Capture the cell that displays the provided text and extract its [x, y] central coordinate. 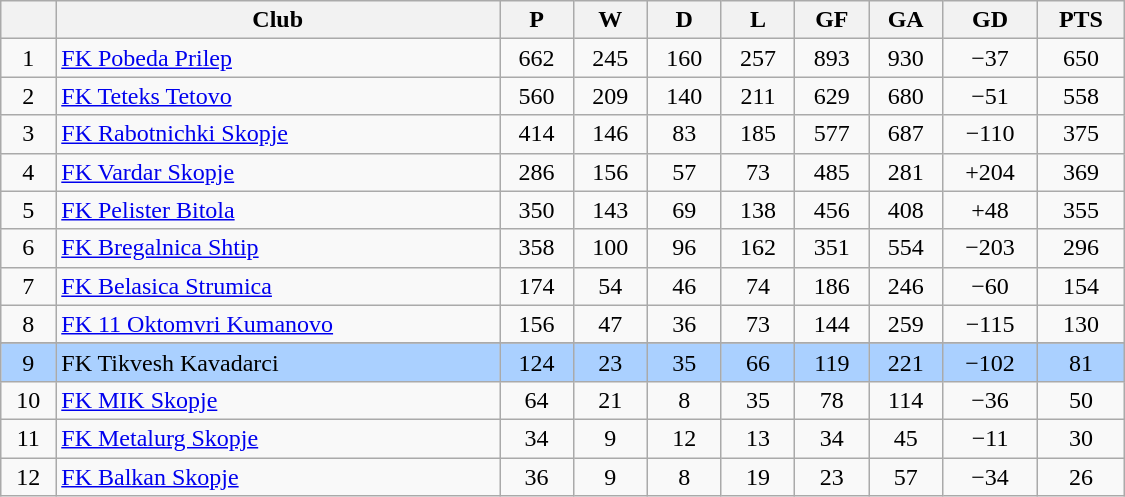
45 [906, 438]
10 [28, 400]
11 [28, 438]
−11 [990, 438]
3 [28, 134]
257 [758, 58]
66 [758, 362]
162 [758, 248]
+48 [990, 210]
414 [537, 134]
FK Pobeda Prilep [278, 58]
160 [684, 58]
146 [610, 134]
930 [906, 58]
74 [758, 286]
−37 [990, 58]
185 [758, 134]
GF [832, 20]
680 [906, 96]
81 [1082, 362]
140 [684, 96]
7 [28, 286]
26 [1082, 477]
408 [906, 210]
687 [906, 134]
−34 [990, 477]
−36 [990, 400]
FK Rabotnichki Skopje [278, 134]
−110 [990, 134]
650 [1082, 58]
662 [537, 58]
124 [537, 362]
186 [832, 286]
47 [610, 324]
629 [832, 96]
64 [537, 400]
245 [610, 58]
19 [758, 477]
GD [990, 20]
FK 11 Oktomvri Kumanovo [278, 324]
46 [684, 286]
L [758, 20]
W [610, 20]
78 [832, 400]
350 [537, 210]
D [684, 20]
−115 [990, 324]
209 [610, 96]
144 [832, 324]
130 [1082, 324]
100 [610, 248]
FK Tikvesh Kavadarci [278, 362]
GA [906, 20]
P [537, 20]
21 [610, 400]
Club [278, 20]
−102 [990, 362]
375 [1082, 134]
−51 [990, 96]
50 [1082, 400]
1 [28, 58]
893 [832, 58]
83 [684, 134]
174 [537, 286]
560 [537, 96]
−203 [990, 248]
FK MIK Skopje [278, 400]
456 [832, 210]
154 [1082, 286]
FK Balkan Skopje [278, 477]
−60 [990, 286]
+204 [990, 172]
69 [684, 210]
351 [832, 248]
138 [758, 210]
5 [28, 210]
13 [758, 438]
369 [1082, 172]
296 [1082, 248]
FK Metalurg Skopje [278, 438]
577 [832, 134]
30 [1082, 438]
119 [832, 362]
2 [28, 96]
485 [832, 172]
FK Belasica Strumica [278, 286]
FK Vardar Skopje [278, 172]
355 [1082, 210]
6 [28, 248]
221 [906, 362]
211 [758, 96]
143 [610, 210]
558 [1082, 96]
246 [906, 286]
114 [906, 400]
FK Bregalnica Shtip [278, 248]
286 [537, 172]
358 [537, 248]
96 [684, 248]
259 [906, 324]
4 [28, 172]
554 [906, 248]
FK Teteks Tetovo [278, 96]
FK Pelister Bitola [278, 210]
PTS [1082, 20]
281 [906, 172]
54 [610, 286]
